Determine the (X, Y) coordinate at the center of the cell enclosing the given text.  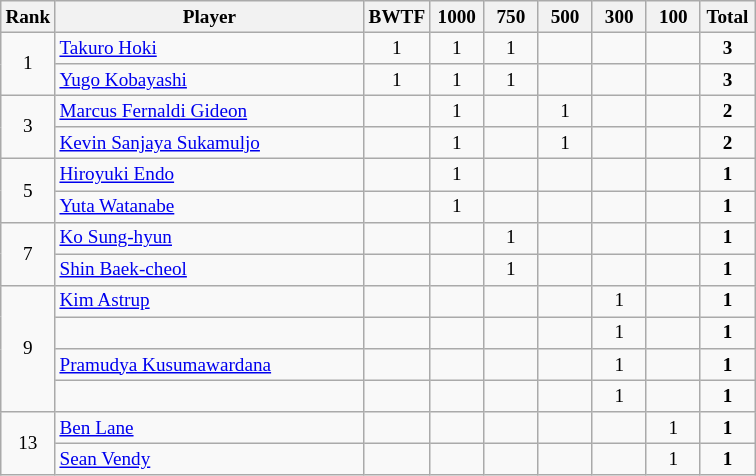
9 (28, 348)
Rank (28, 17)
Ko Sung-hyun (210, 238)
500 (565, 17)
Sean Vendy (210, 460)
Yuta Watanabe (210, 206)
Takuro Hoki (210, 48)
Player (210, 17)
BWTF (397, 17)
Pramudya Kusumawardana (210, 365)
Ben Lane (210, 428)
13 (28, 444)
7 (28, 254)
Kim Astrup (210, 301)
Kevin Sanjaya Sukamuljo (210, 143)
Marcus Fernaldi Gideon (210, 111)
1000 (457, 17)
100 (673, 17)
Total (727, 17)
5 (28, 190)
300 (619, 17)
Yugo Kobayashi (210, 80)
Shin Baek-cheol (210, 270)
750 (511, 17)
Hiroyuki Endo (210, 175)
